For the text-containing cell, return its midpoint in [X, Y] coordinate format. 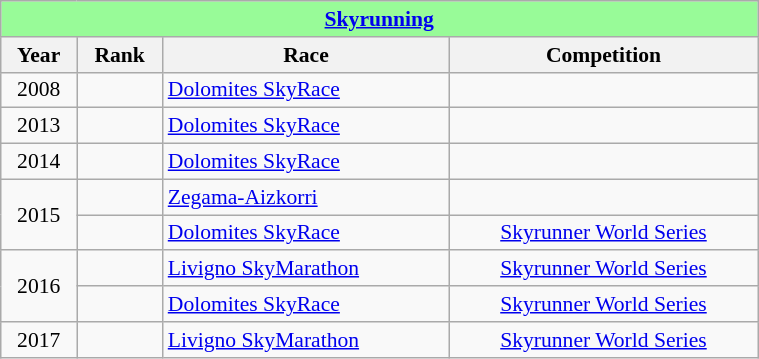
Skyrunning [380, 19]
Year [39, 55]
2017 [39, 340]
Competition [603, 55]
Race [306, 55]
2015 [39, 214]
2008 [39, 90]
Zegama-Aizkorri [306, 197]
2016 [39, 286]
Rank [120, 55]
2014 [39, 162]
2013 [39, 126]
